Capture the cell that displays the provided text and extract its (X, Y) central coordinate. 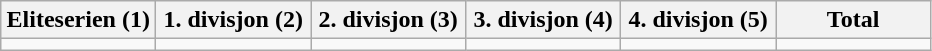
Eliteserien (1) (78, 20)
2. divisjon (3) (388, 20)
Total (854, 20)
1. divisjon (2) (234, 20)
4. divisjon (5) (698, 20)
3. divisjon (4) (544, 20)
